Provide the (x, y) coordinate of the cell's center where the given text is located.  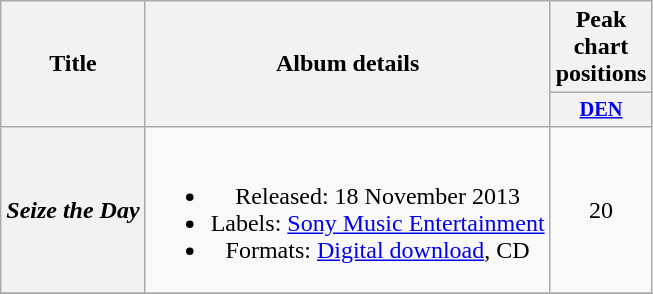
Peak chart positions (601, 47)
Title (73, 64)
20 (601, 210)
DEN (601, 110)
Seize the Day (73, 210)
Released: 18 November 2013Labels: Sony Music EntertainmentFormats: Digital download, CD (348, 210)
Album details (348, 64)
